Extract the (X, Y) coordinate from the center of the cell holding the provided text.  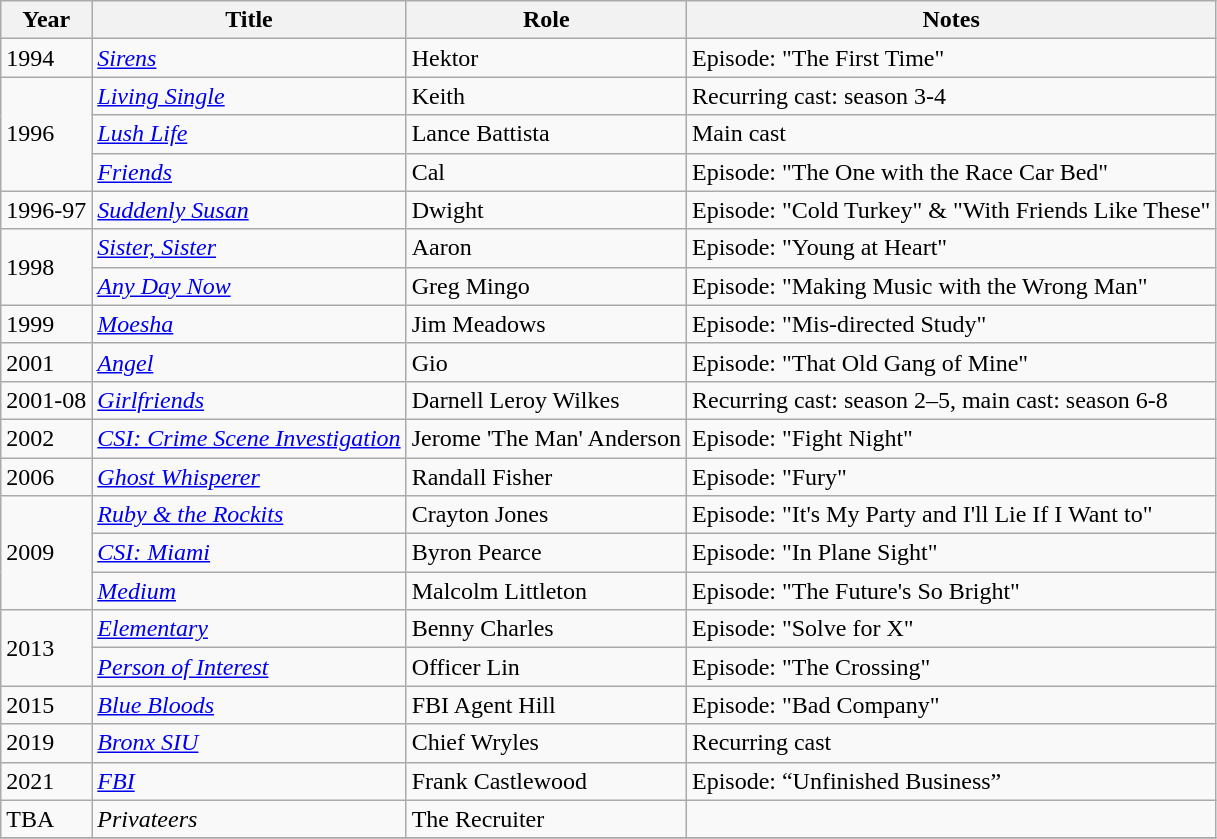
1994 (46, 58)
Lush Life (249, 134)
2001-08 (46, 400)
Byron Pearce (546, 553)
Episode: “Unfinished Business” (951, 781)
Title (249, 20)
Notes (951, 20)
Blue Bloods (249, 705)
Episode: "Making Music with the Wrong Man" (951, 286)
Sirens (249, 58)
2013 (46, 648)
Episode: "Solve for X" (951, 629)
Medium (249, 591)
Dwight (546, 210)
FBI (249, 781)
Episode: "It's My Party and I'll Lie If I Want to" (951, 515)
Living Single (249, 96)
Cal (546, 172)
Chief Wryles (546, 743)
Episode: "Cold Turkey" & "With Friends Like These" (951, 210)
Darnell Leroy Wilkes (546, 400)
The Recruiter (546, 819)
Recurring cast: season 3-4 (951, 96)
2002 (46, 438)
Officer Lin (546, 667)
Recurring cast: season 2–5, main cast: season 6-8 (951, 400)
2021 (46, 781)
Girlfriends (249, 400)
Angel (249, 362)
FBI Agent Hill (546, 705)
Crayton Jones (546, 515)
Jim Meadows (546, 324)
Elementary (249, 629)
Suddenly Susan (249, 210)
1998 (46, 267)
1996 (46, 134)
Episode: "Mis-directed Study" (951, 324)
Episode: "The First Time" (951, 58)
Randall Fisher (546, 477)
2006 (46, 477)
Role (546, 20)
TBA (46, 819)
Jerome 'The Man' Anderson (546, 438)
2009 (46, 553)
Friends (249, 172)
Person of Interest (249, 667)
Lance Battista (546, 134)
Episode: "The Future's So Bright" (951, 591)
Main cast (951, 134)
Hektor (546, 58)
Malcolm Littleton (546, 591)
Ruby & the Rockits (249, 515)
Year (46, 20)
Greg Mingo (546, 286)
2015 (46, 705)
Gio (546, 362)
1996-97 (46, 210)
Sister, Sister (249, 248)
Episode: "Fight Night" (951, 438)
1999 (46, 324)
Episode: "Bad Company" (951, 705)
2019 (46, 743)
Episode: "That Old Gang of Mine" (951, 362)
Episode: "The Crossing" (951, 667)
Episode: "In Plane Sight" (951, 553)
Bronx SIU (249, 743)
CSI: Crime Scene Investigation (249, 438)
Episode: "Fury" (951, 477)
Benny Charles (546, 629)
Episode: "The One with the Race Car Bed" (951, 172)
Ghost Whisperer (249, 477)
Aaron (546, 248)
Episode: "Young at Heart" (951, 248)
Keith (546, 96)
Moesha (249, 324)
Recurring cast (951, 743)
Privateers (249, 819)
2001 (46, 362)
Any Day Now (249, 286)
CSI: Miami (249, 553)
Frank Castlewood (546, 781)
